Locate the cell with the specified text and output its (x, y) center coordinate. 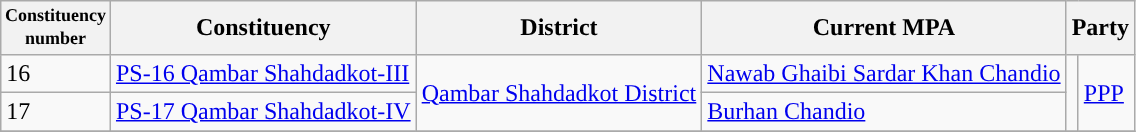
16 (56, 73)
17 (56, 111)
Constituency (263, 28)
PS-16 Qambar Shahdadkot-III (263, 73)
Party (1100, 28)
District (559, 28)
Constituency number (56, 28)
Current MPA (884, 28)
Burhan Chandio (884, 111)
PPP (1106, 92)
PS-17 Qambar Shahdadkot-IV (263, 111)
Qambar Shahdadkot District (559, 92)
Nawab Ghaibi Sardar Khan Chandio (884, 73)
